Detect which cell encompasses the target text, then output its (x, y) center coordinate. 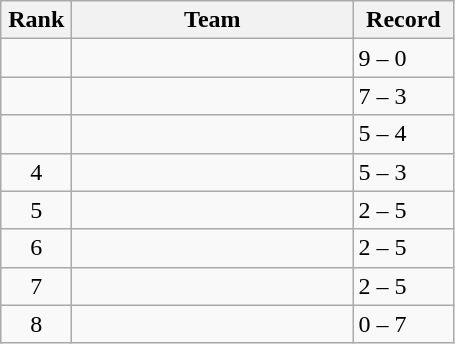
Team (212, 20)
7 – 3 (404, 96)
5 – 3 (404, 172)
5 – 4 (404, 134)
Rank (36, 20)
9 – 0 (404, 58)
5 (36, 210)
8 (36, 324)
4 (36, 172)
6 (36, 248)
0 – 7 (404, 324)
Record (404, 20)
7 (36, 286)
